Provide the (x, y) coordinate of the cell's center where the given text is located.  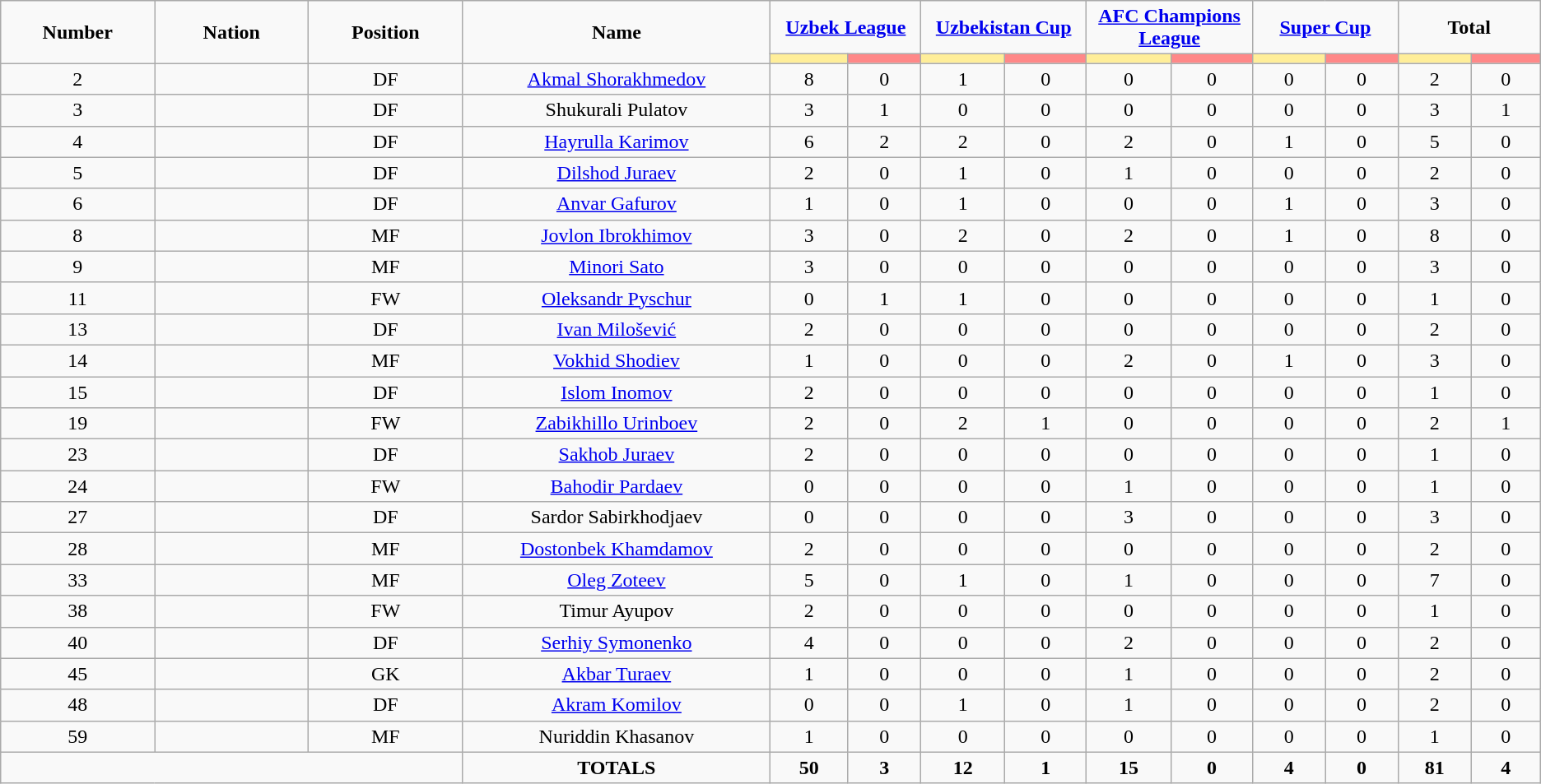
11 (77, 298)
Akram Komilov (617, 705)
GK (385, 674)
Shukurali Pulatov (617, 110)
Nuriddin Khasanov (617, 736)
Jovlon Ibrokhimov (617, 235)
Sakhob Juraev (617, 455)
9 (77, 267)
Super Cup (1325, 28)
Bahodir Pardaev (617, 486)
33 (77, 580)
TOTALS (617, 768)
Position (385, 32)
Minori Sato (617, 267)
40 (77, 643)
14 (77, 360)
AFC Champions League (1170, 28)
12 (963, 768)
Uzbek League (846, 28)
38 (77, 611)
Anvar Gafurov (617, 204)
Serhiy Symonenko (617, 643)
50 (809, 768)
59 (77, 736)
24 (77, 486)
Number (77, 32)
Timur Ayupov (617, 611)
Akmal Shorakhmedov (617, 79)
Uzbekistan Cup (1004, 28)
Hayrulla Karimov (617, 141)
27 (77, 517)
Dilshod Juraev (617, 173)
Name (617, 32)
Nation (232, 32)
Islom Inomov (617, 392)
Zabikhillo Urinboev (617, 424)
7 (1434, 580)
45 (77, 674)
48 (77, 705)
Oleg Zoteev (617, 580)
81 (1434, 768)
Vokhid Shodiev (617, 360)
Akbar Turaev (617, 674)
Oleksandr Pyschur (617, 298)
Ivan Milošević (617, 329)
28 (77, 549)
Total (1469, 28)
19 (77, 424)
23 (77, 455)
Dostonbek Khamdamov (617, 549)
13 (77, 329)
Sardor Sabirkhodjaev (617, 517)
